Return the (x, y) coordinate for the center point of the cell that contains the specified text.  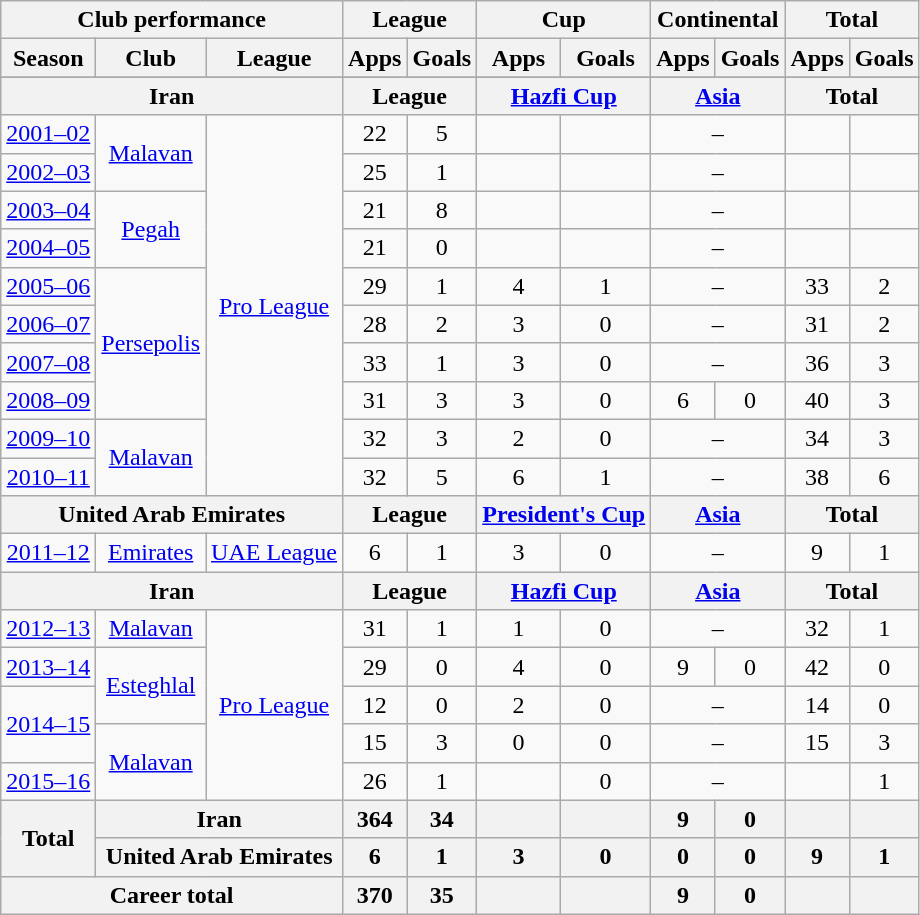
Persepolis (151, 343)
36 (817, 362)
Continental (718, 20)
2012–13 (48, 629)
2013–14 (48, 667)
Esteghlal (151, 686)
25 (375, 172)
14 (817, 705)
364 (375, 819)
2008–09 (48, 400)
2009–10 (48, 438)
2011–12 (48, 553)
2001–02 (48, 134)
2015–16 (48, 781)
38 (817, 477)
2007–08 (48, 362)
22 (375, 134)
2003–04 (48, 210)
UAE League (274, 553)
Emirates (151, 553)
42 (817, 667)
2004–05 (48, 248)
40 (817, 400)
370 (375, 895)
President's Cup (564, 515)
2010–11 (48, 477)
2014–15 (48, 724)
35 (442, 895)
2006–07 (48, 324)
Cup (564, 20)
2002–03 (48, 172)
2005–06 (48, 286)
Season (48, 58)
Club (151, 58)
12 (375, 705)
8 (442, 210)
Club performance (172, 20)
28 (375, 324)
Pegah (151, 229)
Career total (172, 895)
26 (375, 781)
